Identify which cell holds the provided text, then report its [x, y] central coordinate. 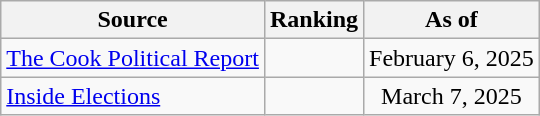
March 7, 2025 [452, 96]
Source [133, 20]
Ranking [314, 20]
Inside Elections [133, 96]
February 6, 2025 [452, 58]
As of [452, 20]
The Cook Political Report [133, 58]
